Return [X, Y] of the center of cell containing provided text 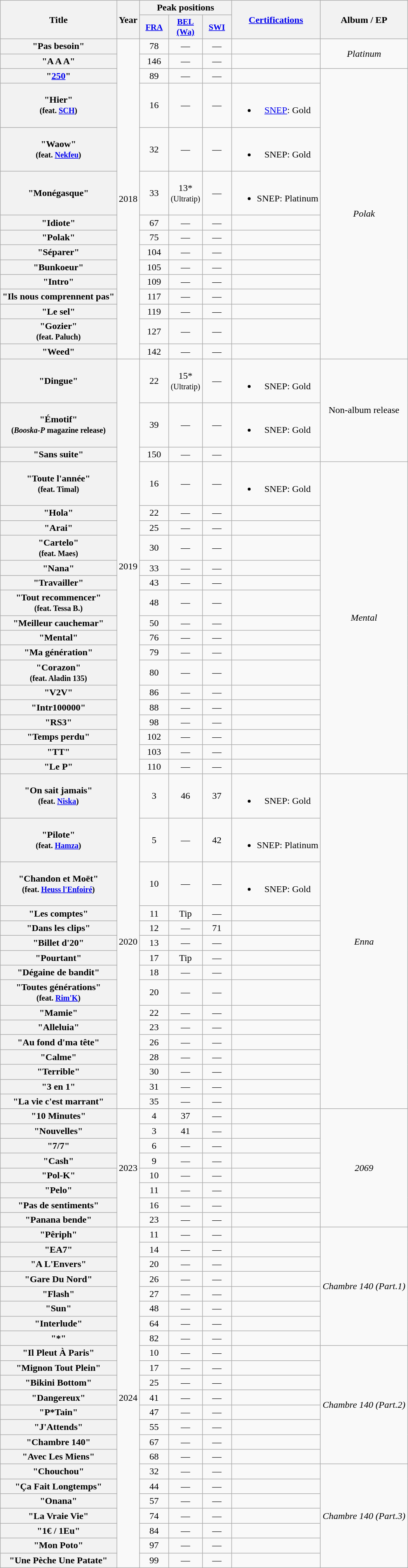
"Terrible" [58, 1072]
57 [154, 1501]
4 [154, 1116]
"Bikini Bottom" [58, 1382]
"Temps perdu" [58, 737]
Chambre 140 (Part.1) [364, 1286]
86 [154, 693]
"Au fond d'ma tête" [58, 1042]
88 [154, 707]
64 [154, 1323]
"Ça Fait Longtemps" [58, 1486]
14 [154, 1249]
146 [154, 61]
43 [154, 583]
"On sait jamais"(feat. Niska) [58, 796]
"Meilleur cauchemar" [58, 623]
9 [154, 1160]
Certifications [276, 19]
71 [217, 928]
"Intr100000" [58, 707]
13 [154, 943]
104 [154, 252]
2019 [128, 566]
"Pas besoin" [58, 46]
46 [186, 796]
15*(Ultratip) [186, 381]
98 [154, 722]
6 [154, 1146]
42 [217, 840]
97 [154, 1545]
Non-album release [364, 410]
"RS3" [58, 722]
2020 [128, 941]
"A L'Envers" [58, 1264]
"La Vraie Vie" [58, 1516]
"Travailler" [58, 583]
"Mon Poto" [58, 1545]
"3 en 1" [58, 1087]
"Ma génération" [58, 653]
110 [154, 766]
117 [154, 297]
44 [154, 1486]
2023 [128, 1168]
"Pilote"(feat. Hamza) [58, 840]
"Mignon Tout Plein" [58, 1368]
"Dangereux" [58, 1397]
"Cash" [58, 1160]
"Gozier"(feat. Paluch) [58, 331]
84 [154, 1531]
142 [154, 352]
"Pol-K" [58, 1175]
"Weed" [58, 352]
"Monégasque" [58, 193]
"Le P" [58, 766]
Enna [364, 941]
"Interlude" [58, 1323]
Chambre 140 (Part.3) [364, 1516]
Album / EP [364, 19]
102 [154, 737]
2069 [364, 1168]
"Toute l'année"(feat. Timal) [58, 484]
"Intro" [58, 282]
Polak [364, 214]
35 [154, 1101]
99 [154, 1560]
Chambre 140 (Part.2) [364, 1405]
"Le sel" [58, 311]
39 [154, 425]
"Corazon"(feat. Aladin 135) [58, 673]
Title [58, 19]
2018 [128, 199]
27 [154, 1294]
"Sans suite" [58, 454]
"J'Attends" [58, 1427]
"Pelo" [58, 1190]
13*(Ultratip) [186, 193]
"Idiote" [58, 222]
150 [154, 454]
"Mamie" [58, 1013]
"V2V" [58, 693]
"Toutes générations" (feat. Rim'K) [58, 992]
"TT" [58, 752]
FRA [154, 27]
18 [154, 973]
"*" [58, 1338]
12 [154, 928]
"Onana" [58, 1501]
"Les comptes" [58, 913]
119 [154, 311]
89 [154, 76]
74 [154, 1516]
5 [154, 840]
"Cartelo"(feat. Maes) [58, 548]
"Panana bende" [58, 1220]
"Séparer" [58, 252]
"Dégaine de bandit" [58, 973]
BEL (Wa) [186, 27]
"P*Tain" [58, 1412]
127 [154, 331]
"Chouchou" [58, 1472]
"Bunkoeur" [58, 267]
28 [154, 1057]
Mental [364, 618]
80 [154, 673]
"Pas de sentiments" [58, 1205]
"Une Pèche Une Patate" [58, 1560]
79 [154, 653]
"Gare Du Nord" [58, 1279]
"Pourtant" [58, 958]
"Chambre 140" [58, 1442]
47 [154, 1412]
68 [154, 1457]
2024 [128, 1398]
76 [154, 638]
50 [154, 623]
"7/7" [58, 1146]
"Alleluia" [58, 1027]
"Hier"(feat. SCH) [58, 105]
"Flash" [58, 1294]
"Waow"(feat. Nekfeu) [58, 149]
75 [154, 237]
Year [128, 19]
"Chandon et Moët"(feat. Heuss l'Enfoiré) [58, 884]
"EA7" [58, 1249]
"Polak" [58, 237]
"A A A" [58, 61]
109 [154, 282]
55 [154, 1427]
"Ils nous comprennent pas" [58, 297]
"Tout recommencer"(feat. Tessa B.) [58, 603]
"Dans les clips" [58, 928]
"1€ / 1Eu" [58, 1531]
"Calme" [58, 1057]
"La vie c'est marrant" [58, 1101]
Platinum [364, 54]
"Il Pleut À Paris" [58, 1353]
"Émotif" (Booska-P magazine release) [58, 425]
"Mental" [58, 638]
Peak positions [185, 8]
31 [154, 1087]
"Arai" [58, 528]
"Sun" [58, 1309]
103 [154, 752]
78 [154, 46]
"250" [58, 76]
SWI [217, 27]
"Pêriph" [58, 1235]
82 [154, 1338]
"Nouvelles" [58, 1131]
"Nana" [58, 568]
"Avec Les Miens" [58, 1457]
"Dingue" [58, 381]
"10 Minutes" [58, 1116]
"Hola" [58, 513]
"Billet d'20" [58, 943]
105 [154, 267]
